From the cell containing the given text, extract its center point as [X, Y] coordinate. 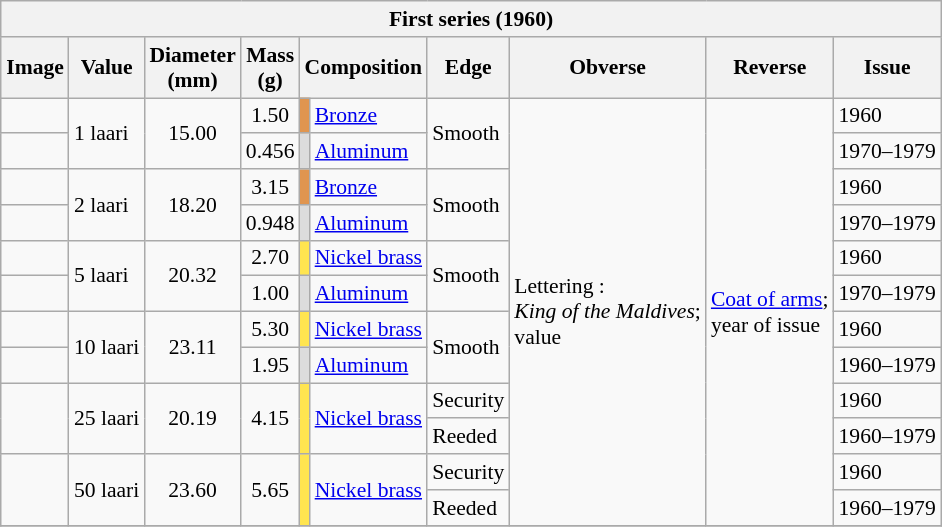
10 laari [106, 346]
Obverse [608, 66]
18.20 [192, 204]
1.95 [270, 365]
Diameter(mm) [192, 66]
50 laari [106, 490]
Value [106, 66]
23.60 [192, 490]
25 laari [106, 418]
Image [35, 66]
20.19 [192, 418]
1 laari [106, 134]
First series (1960) [471, 19]
1.50 [270, 116]
Edge [468, 66]
2.70 [270, 258]
15.00 [192, 134]
Reverse [770, 66]
Issue [888, 66]
5.30 [270, 329]
3.15 [270, 187]
5.65 [270, 490]
Composition [364, 66]
Mass(g) [270, 66]
5 laari [106, 276]
0.456 [270, 151]
Lettering :King of the Maldives;value [608, 312]
23.11 [192, 346]
1.00 [270, 294]
4.15 [270, 418]
0.948 [270, 222]
20.32 [192, 276]
Coat of arms;year of issue [770, 312]
2 laari [106, 204]
